Extract the [X, Y] coordinate from the center of the cell holding the provided text.  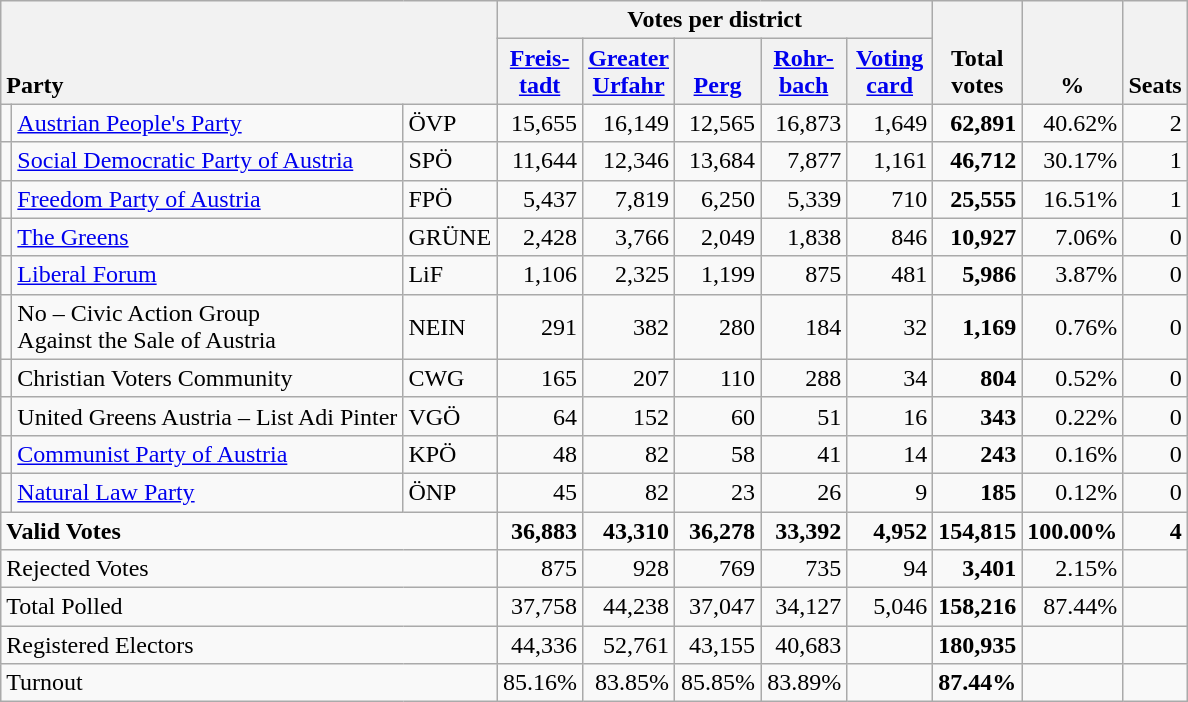
Total Polled [249, 607]
45 [540, 492]
GRÜNE [450, 237]
64 [540, 416]
382 [629, 326]
Freedom Party of Austria [208, 199]
Seats [1155, 52]
Freis-tadt [540, 72]
3,401 [978, 569]
Austrian People's Party [208, 123]
1,199 [718, 275]
Communist Party of Austria [208, 454]
32 [890, 326]
Rejected Votes [249, 569]
158,216 [978, 607]
85.16% [540, 683]
ÖVP [450, 123]
Turnout [249, 683]
180,935 [978, 645]
1,649 [890, 123]
Votingcard [890, 72]
184 [804, 326]
5,437 [540, 199]
Rohr-bach [804, 72]
83.85% [629, 683]
40,683 [804, 645]
154,815 [978, 531]
36,883 [540, 531]
4 [1155, 531]
2,325 [629, 275]
25,555 [978, 199]
ÖNP [450, 492]
15,655 [540, 123]
62,891 [978, 123]
40.62% [1072, 123]
LiF [450, 275]
33,392 [804, 531]
NEIN [450, 326]
110 [718, 378]
46,712 [978, 161]
2,049 [718, 237]
7.06% [1072, 237]
12,346 [629, 161]
94 [890, 569]
44,336 [540, 645]
735 [804, 569]
16,873 [804, 123]
7,877 [804, 161]
152 [629, 416]
34 [890, 378]
16,149 [629, 123]
1,838 [804, 237]
Perg [718, 72]
30.17% [1072, 161]
60 [718, 416]
12,565 [718, 123]
2,428 [540, 237]
Christian Voters Community [208, 378]
Totalvotes [978, 52]
5,046 [890, 607]
1,169 [978, 326]
0.76% [1072, 326]
KPÖ [450, 454]
Valid Votes [249, 531]
3.87% [1072, 275]
34,127 [804, 607]
No – Civic Action GroupAgainst the Sale of Austria [208, 326]
710 [890, 199]
SPÖ [450, 161]
GreaterUrfahr [629, 72]
% [1072, 52]
4,952 [890, 531]
280 [718, 326]
288 [804, 378]
Registered Electors [249, 645]
37,758 [540, 607]
5,986 [978, 275]
52,761 [629, 645]
CWG [450, 378]
Party [249, 52]
43,310 [629, 531]
FPÖ [450, 199]
100.00% [1072, 531]
Liberal Forum [208, 275]
48 [540, 454]
11,644 [540, 161]
0.52% [1072, 378]
37,047 [718, 607]
5,339 [804, 199]
Votes per district [715, 20]
13,684 [718, 161]
846 [890, 237]
51 [804, 416]
481 [890, 275]
VGÖ [450, 416]
1,106 [540, 275]
Social Democratic Party of Austria [208, 161]
165 [540, 378]
3,766 [629, 237]
9 [890, 492]
343 [978, 416]
44,238 [629, 607]
58 [718, 454]
26 [804, 492]
6,250 [718, 199]
41 [804, 454]
23 [718, 492]
0.12% [1072, 492]
291 [540, 326]
Natural Law Party [208, 492]
185 [978, 492]
16 [890, 416]
2 [1155, 123]
804 [978, 378]
10,927 [978, 237]
7,819 [629, 199]
769 [718, 569]
16.51% [1072, 199]
14 [890, 454]
36,278 [718, 531]
United Greens Austria – List Adi Pinter [208, 416]
2.15% [1072, 569]
83.89% [804, 683]
207 [629, 378]
243 [978, 454]
1,161 [890, 161]
The Greens [208, 237]
43,155 [718, 645]
85.85% [718, 683]
928 [629, 569]
0.16% [1072, 454]
0.22% [1072, 416]
